Pinpoint the cell where the given text exists, returning its (x, y) midpoint coordinate. 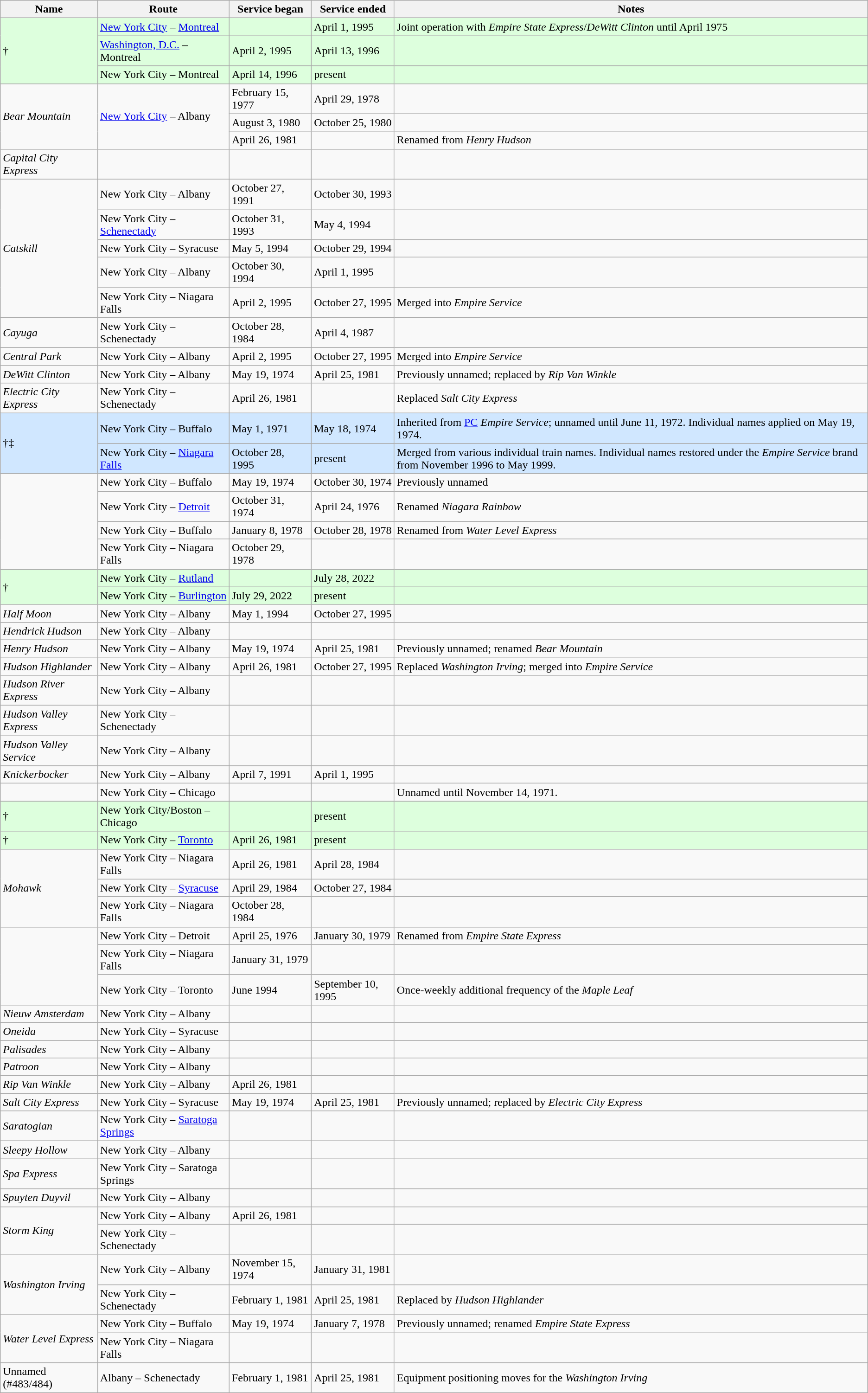
July 28, 2022 (353, 578)
Notes (631, 9)
October 27, 1991 (270, 194)
October 28, 1995 (270, 458)
October 30, 1993 (353, 194)
January 30, 1979 (353, 936)
Replaced by Hudson Highlander (631, 1300)
November 15, 1974 (270, 1269)
Capital City Express (49, 164)
October 29, 1978 (270, 554)
Washington, D.C. – Montreal (163, 51)
Previously unnamed (631, 482)
New York City – Chicago (163, 792)
Sleepy Hollow (49, 1150)
Central Park (49, 357)
May 4, 1994 (353, 225)
January 31, 1981 (353, 1269)
Previously unnamed; renamed Empire State Express (631, 1323)
Hudson Valley Express (49, 721)
January 8, 1978 (270, 530)
October 30, 1974 (353, 482)
Albany – Schenectady (163, 1378)
April 24, 1976 (353, 507)
Oneida (49, 1031)
Joint operation with Empire State Express/DeWitt Clinton until April 1975 (631, 27)
April 14, 1996 (270, 75)
New York City – Rutland (163, 578)
September 10, 1995 (353, 990)
Route (163, 9)
January 7, 1978 (353, 1323)
August 3, 1980 (270, 122)
Rip Van Winkle (49, 1085)
Spuyten Duyvil (49, 1198)
Half Moon (49, 613)
October 31, 1993 (270, 225)
Once-weekly additional frequency of the Maple Leaf (631, 990)
April 28, 1984 (353, 864)
Hudson Highlander (49, 667)
January 31, 1979 (270, 959)
Catskill (49, 248)
October 27, 1984 (353, 888)
May 5, 1994 (270, 248)
April 7, 1991 (270, 775)
New York City/Boston – Chicago (163, 816)
Replaced Washington Irving; merged into Empire Service (631, 667)
Unnamed (#483/484) (49, 1378)
Hudson River Express (49, 690)
Water Level Express (49, 1339)
Unnamed until November 14, 1971. (631, 792)
Merged from various individual train names. Individual names restored under the Empire Service brand from November 1996 to May 1999. (631, 458)
Service ended (353, 9)
October 25, 1980 (353, 122)
October 29, 1994 (353, 248)
Bear Mountain (49, 116)
Spa Express (49, 1174)
May 18, 1974 (353, 429)
†‡ (49, 443)
Name (49, 9)
Cayuga (49, 333)
October 28, 1978 (353, 530)
May 1, 1994 (270, 613)
Renamed from Water Level Express (631, 530)
Knickerbocker (49, 775)
DeWitt Clinton (49, 374)
Previously unnamed; renamed Bear Mountain (631, 648)
Salt City Express (49, 1102)
May 1, 1971 (270, 429)
April 13, 1996 (353, 51)
Service began (270, 9)
Replaced Salt City Express (631, 398)
Previously unnamed; replaced by Electric City Express (631, 1102)
Renamed Niagara Rainbow (631, 507)
Hendrick Hudson (49, 631)
Renamed from Empire State Express (631, 936)
April 4, 1987 (353, 333)
Saratogian (49, 1126)
June 1994 (270, 990)
Storm King (49, 1230)
July 29, 2022 (270, 596)
October 31, 1974 (270, 507)
New York City – Burlington (163, 596)
Nieuw Amsterdam (49, 1014)
April 25, 1976 (270, 936)
Mohawk (49, 888)
Electric City Express (49, 398)
Palisades (49, 1049)
Equipment positioning moves for the Washington Irving (631, 1378)
April 29, 1978 (353, 98)
October 30, 1994 (270, 272)
Henry Hudson (49, 648)
April 29, 1984 (270, 888)
Inherited from PC Empire Service; unnamed until June 11, 1972. Individual names applied on May 19, 1974. (631, 429)
February 15, 1977 (270, 98)
Previously unnamed; replaced by Rip Van Winkle (631, 374)
Patroon (49, 1067)
Hudson Valley Service (49, 751)
Washington Irving (49, 1284)
Renamed from Henry Hudson (631, 140)
